Detect which cell encompasses the target text, then output its (x, y) center coordinate. 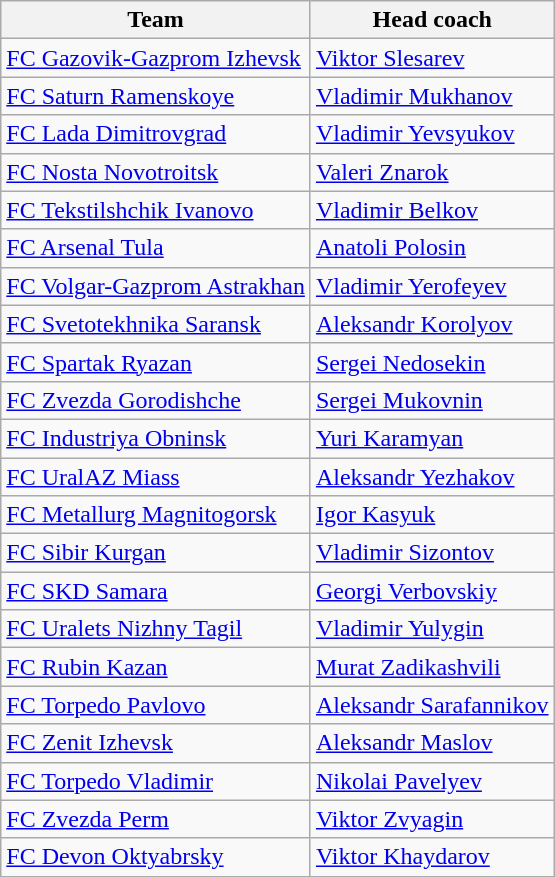
FC Zenit Izhevsk (156, 743)
FC Sibir Kurgan (156, 553)
FC Zvezda Gorodishche (156, 400)
FC Svetotekhnika Saransk (156, 324)
Sergei Mukovnin (432, 400)
FC Uralets Nizhny Tagil (156, 629)
Head coach (432, 20)
Viktor Slesarev (432, 58)
Nikolai Pavelyev (432, 781)
FC Gazovik-Gazprom Izhevsk (156, 58)
Vladimir Yulygin (432, 629)
FC Saturn Ramenskoye (156, 96)
FC Rubin Kazan (156, 667)
Igor Kasyuk (432, 515)
FC Spartak Ryazan (156, 362)
FC Nosta Novotroitsk (156, 172)
Anatoli Polosin (432, 248)
Aleksandr Yezhakov (432, 477)
FC Metallurg Magnitogorsk (156, 515)
Valeri Znarok (432, 172)
FC Arsenal Tula (156, 248)
Vladimir Belkov (432, 210)
Aleksandr Maslov (432, 743)
FC Devon Oktyabrsky (156, 857)
FC UralAZ Miass (156, 477)
FC Industriya Obninsk (156, 438)
Aleksandr Sarafannikov (432, 705)
Team (156, 20)
Aleksandr Korolyov (432, 324)
Vladimir Yerofeyev (432, 286)
FC Torpedo Pavlovo (156, 705)
Sergei Nedosekin (432, 362)
FC Zvezda Perm (156, 819)
FC Tekstilshchik Ivanovo (156, 210)
Murat Zadikashvili (432, 667)
Vladimir Mukhanov (432, 96)
Viktor Khaydarov (432, 857)
FC Volgar-Gazprom Astrakhan (156, 286)
Georgi Verbovskiy (432, 591)
Vladimir Yevsyukov (432, 134)
FC Lada Dimitrovgrad (156, 134)
Vladimir Sizontov (432, 553)
Yuri Karamyan (432, 438)
Viktor Zvyagin (432, 819)
FC Torpedo Vladimir (156, 781)
FC SKD Samara (156, 591)
